Determine the (x, y) coordinate at the center of the cell enclosing the given text.  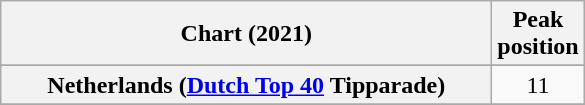
Netherlands (Dutch Top 40 Tipparade) (246, 85)
11 (538, 85)
Peakposition (538, 34)
Chart (2021) (246, 34)
